Scan for the cell matching the given text and deliver its [X, Y] coordinate at center. 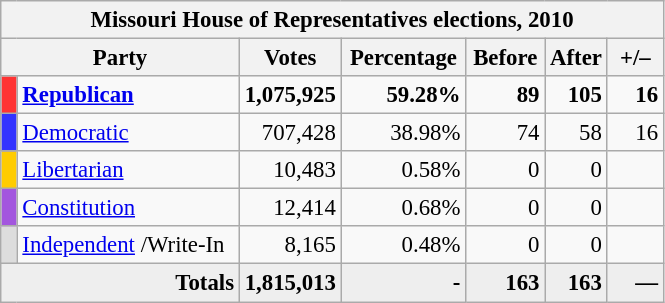
10,483 [290, 170]
0.68% [404, 208]
Percentage [404, 58]
38.98% [404, 133]
Libertarian [128, 170]
74 [506, 133]
Before [506, 58]
8,165 [290, 245]
12,414 [290, 208]
1,815,013 [290, 283]
0.48% [404, 245]
Republican [128, 95]
Party [120, 58]
58 [576, 133]
Constitution [128, 208]
59.28% [404, 95]
707,428 [290, 133]
Democratic [128, 133]
— [635, 283]
1,075,925 [290, 95]
+/– [635, 58]
Votes [290, 58]
Independent /Write-In [128, 245]
- [404, 283]
0.58% [404, 170]
Totals [120, 283]
89 [506, 95]
105 [576, 95]
After [576, 58]
Missouri House of Representatives elections, 2010 [332, 20]
